Search for the cell housing the specified text and yield its [x, y] center coordinate. 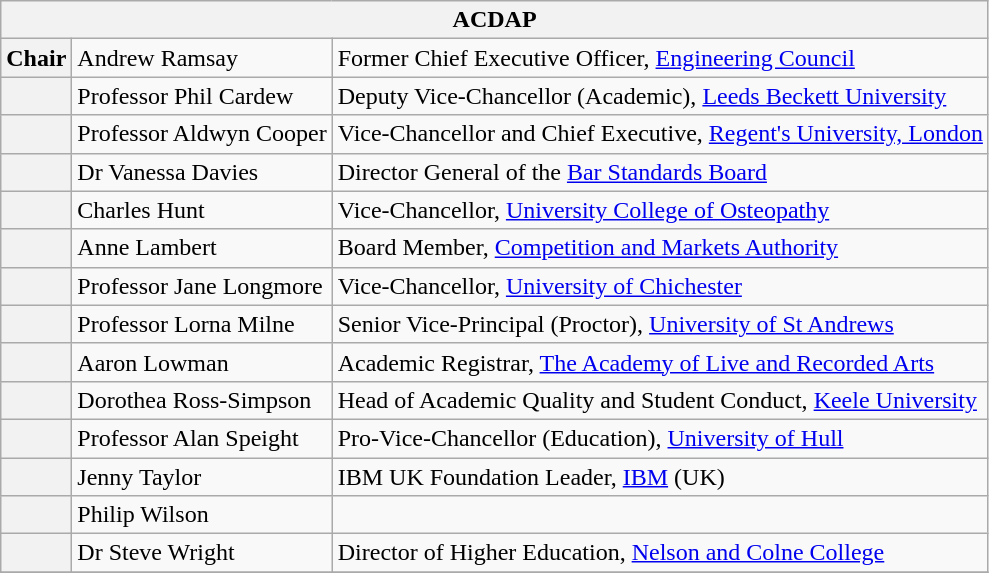
ACDAP [495, 20]
Jenny Taylor [202, 477]
Professor Jane Longmore [202, 286]
Former Chief Executive Officer, Engineering Council [660, 58]
Dorothea Ross-Simpson [202, 400]
Aaron Lowman [202, 362]
Andrew Ramsay [202, 58]
Charles Hunt [202, 210]
Board Member, Competition and Markets Authority [660, 248]
Dr Vanessa Davies [202, 172]
Professor Phil Cardew [202, 96]
IBM UK Foundation Leader, IBM (UK) [660, 477]
Head of Academic Quality and Student Conduct, Keele University [660, 400]
Dr Steve Wright [202, 553]
Professor Aldwyn Cooper [202, 134]
Vice-Chancellor, University College of Osteopathy [660, 210]
Vice-Chancellor, University of Chichester [660, 286]
Senior Vice-Principal (Proctor), University of St Andrews [660, 324]
Philip Wilson [202, 515]
Director of Higher Education, Nelson and Colne College [660, 553]
Anne Lambert [202, 248]
Professor Alan Speight [202, 438]
Academic Registrar, The Academy of Live and Recorded Arts [660, 362]
Director General of the Bar Standards Board [660, 172]
Pro-Vice-Chancellor (Education), University of Hull [660, 438]
Professor Lorna Milne [202, 324]
Chair [36, 58]
Vice-Chancellor and Chief Executive, Regent's University, London [660, 134]
Deputy Vice-Chancellor (Academic), Leeds Beckett University [660, 96]
